Determine the (x, y) coordinate at the center of the cell enclosing the given text.  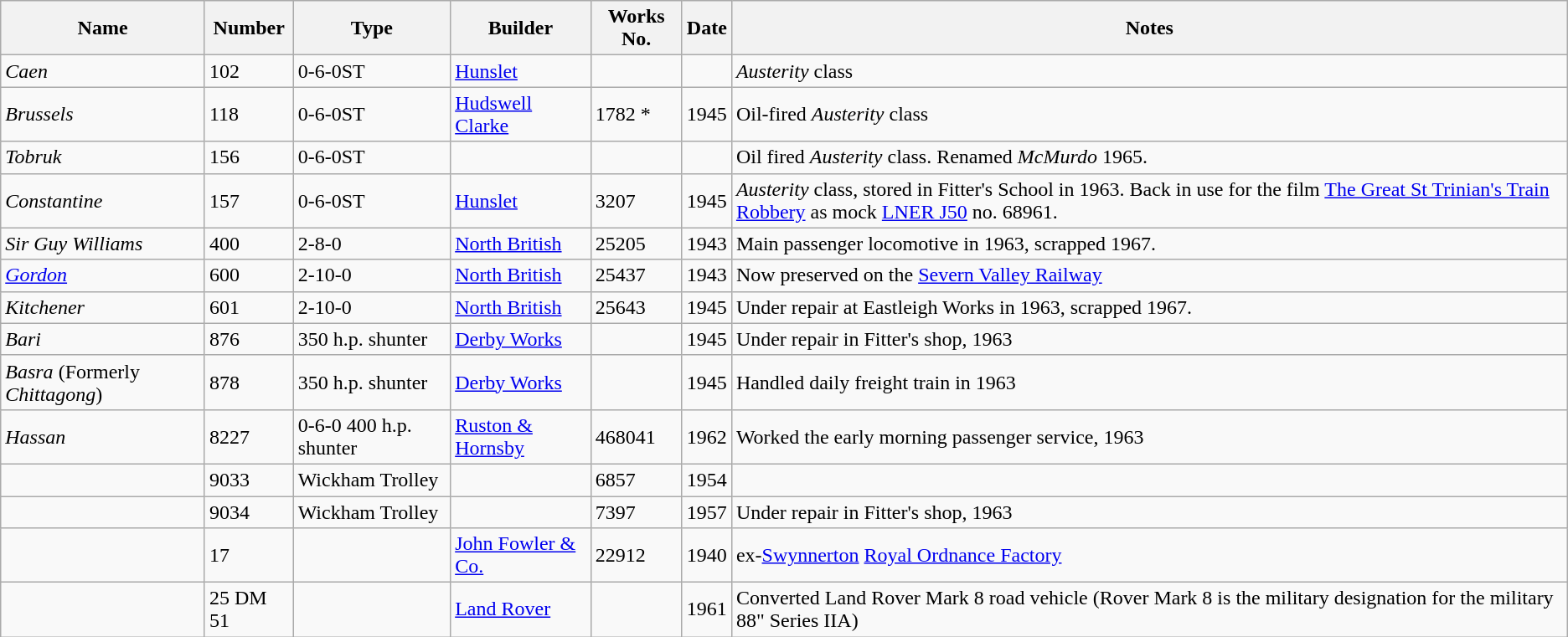
Land Rover (521, 609)
25437 (637, 275)
Ruston & Hornsby (521, 437)
Bari (103, 339)
8227 (249, 437)
157 (249, 201)
0-6-0 400 h.p. shunter (372, 437)
102 (249, 71)
Tobruk (103, 157)
Notes (1149, 28)
25 DM 51 (249, 609)
600 (249, 275)
ex-Swynnerton Royal Ordnance Factory (1149, 556)
601 (249, 307)
3207 (637, 201)
118 (249, 114)
Kitchener (103, 307)
Worked the early morning passenger service, 1963 (1149, 437)
1957 (707, 511)
Constantine (103, 201)
Brussels (103, 114)
1962 (707, 437)
1782 * (637, 114)
25205 (637, 244)
Oil-fired Austerity class (1149, 114)
156 (249, 157)
1961 (707, 609)
9033 (249, 480)
Name (103, 28)
9034 (249, 511)
Gordon (103, 275)
John Fowler & Co. (521, 556)
6857 (637, 480)
Sir Guy Williams (103, 244)
Hudswell Clarke (521, 114)
878 (249, 382)
22912 (637, 556)
Now preserved on the Severn Valley Railway (1149, 275)
1940 (707, 556)
Works No. (637, 28)
Caen (103, 71)
Hassan (103, 437)
468041 (637, 437)
Main passenger locomotive in 1963, scrapped 1967. (1149, 244)
Builder (521, 28)
1954 (707, 480)
Number (249, 28)
Handled daily freight train in 1963 (1149, 382)
7397 (637, 511)
Basra (Formerly Chittagong) (103, 382)
Austerity class (1149, 71)
400 (249, 244)
Converted Land Rover Mark 8 road vehicle (Rover Mark 8 is the military designation for the military 88" Series IIA) (1149, 609)
Type (372, 28)
17 (249, 556)
Under repair at Eastleigh Works in 1963, scrapped 1967. (1149, 307)
Date (707, 28)
2-8-0 (372, 244)
Oil fired Austerity class. Renamed McMurdo 1965. (1149, 157)
Austerity class, stored in Fitter's School in 1963. Back in use for the film The Great St Trinian's Train Robbery as mock LNER J50 no. 68961. (1149, 201)
25643 (637, 307)
876 (249, 339)
